Scan for the cell matching the given text and deliver its (x, y) coordinate at center. 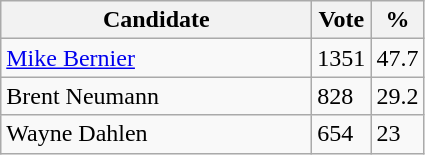
828 (342, 96)
Vote (342, 20)
Mike Bernier (156, 58)
Candidate (156, 20)
% (398, 20)
Brent Neumann (156, 96)
29.2 (398, 96)
23 (398, 134)
Wayne Dahlen (156, 134)
1351 (342, 58)
654 (342, 134)
47.7 (398, 58)
